For the text-containing cell, return its midpoint in [x, y] coordinate format. 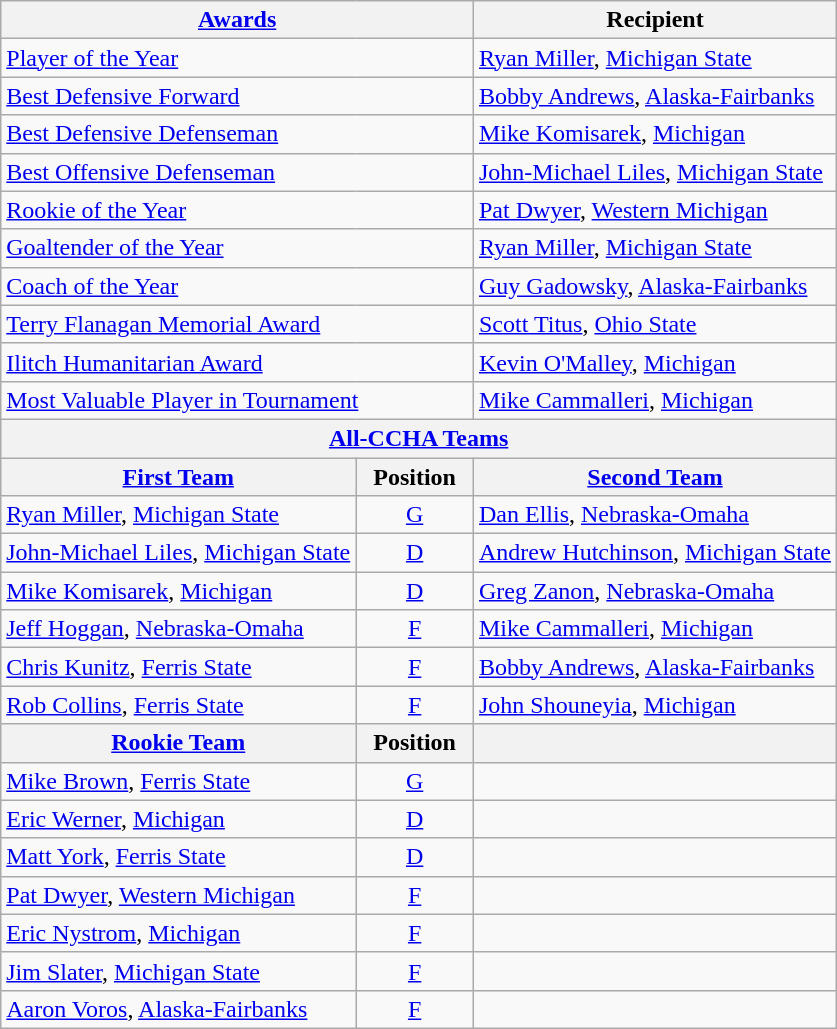
Goaltender of the Year [238, 248]
All-CCHA Teams [419, 438]
Andrew Hutchinson, Michigan State [654, 553]
Eric Werner, Michigan [178, 819]
Dan Ellis, Nebraska-Omaha [654, 515]
Jim Slater, Michigan State [178, 971]
Jeff Hoggan, Nebraska-Omaha [178, 629]
Ilitch Humanitarian Award [238, 362]
Kevin O'Malley, Michigan [654, 362]
Rob Collins, Ferris State [178, 705]
Eric Nystrom, Michigan [178, 933]
Terry Flanagan Memorial Award [238, 324]
Most Valuable Player in Tournament [238, 400]
Player of the Year [238, 58]
Awards [238, 20]
Rookie Team [178, 743]
Best Defensive Forward [238, 96]
Scott Titus, Ohio State [654, 324]
Best Offensive Defenseman [238, 172]
Guy Gadowsky, Alaska-Fairbanks [654, 286]
John Shouneyia, Michigan [654, 705]
First Team [178, 477]
Mike Brown, Ferris State [178, 781]
Matt York, Ferris State [178, 857]
Second Team [654, 477]
Best Defensive Defenseman [238, 134]
Rookie of the Year [238, 210]
Aaron Voros, Alaska-Fairbanks [178, 1009]
Recipient [654, 20]
Coach of the Year [238, 286]
Chris Kunitz, Ferris State [178, 667]
Greg Zanon, Nebraska-Omaha [654, 591]
